Return the (X, Y) coordinate for the center point of the cell that contains the specified text.  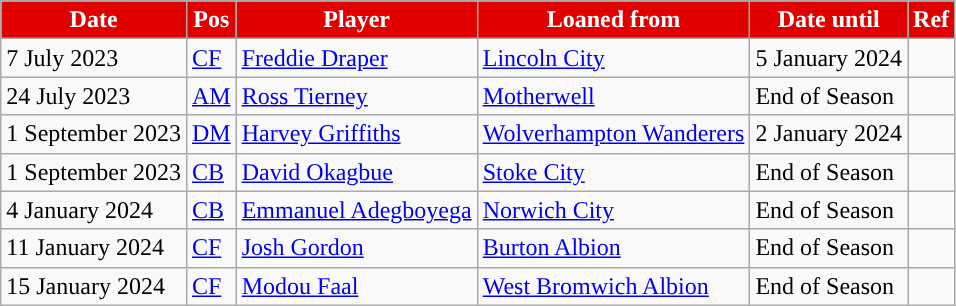
Date (94, 20)
Modou Faal (356, 286)
Emmanuel Adegboyega (356, 210)
24 July 2023 (94, 96)
Wolverhampton Wanderers (614, 134)
Loaned from (614, 20)
2 January 2024 (829, 134)
7 July 2023 (94, 58)
David Okagbue (356, 172)
15 January 2024 (94, 286)
Stoke City (614, 172)
11 January 2024 (94, 248)
Date until (829, 20)
Harvey Griffiths (356, 134)
AM (211, 96)
West Bromwich Albion (614, 286)
Ross Tierney (356, 96)
4 January 2024 (94, 210)
Ref (932, 20)
Player (356, 20)
Motherwell (614, 96)
Pos (211, 20)
DM (211, 134)
Josh Gordon (356, 248)
Burton Albion (614, 248)
Freddie Draper (356, 58)
5 January 2024 (829, 58)
Lincoln City (614, 58)
Norwich City (614, 210)
